Pinpoint the cell where the given text exists, returning its [X, Y] midpoint coordinate. 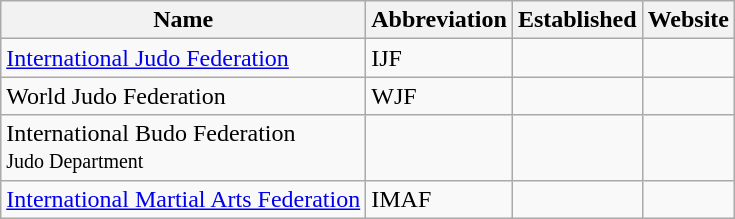
Name [184, 20]
International Judo Federation [184, 58]
Website [688, 20]
Established [577, 20]
IMAF [440, 199]
International Martial Arts Federation [184, 199]
World Judo Federation [184, 96]
IJF [440, 58]
International Budo FederationJudo Department [184, 148]
Abbreviation [440, 20]
WJF [440, 96]
